Capture the cell that displays the provided text and extract its [x, y] central coordinate. 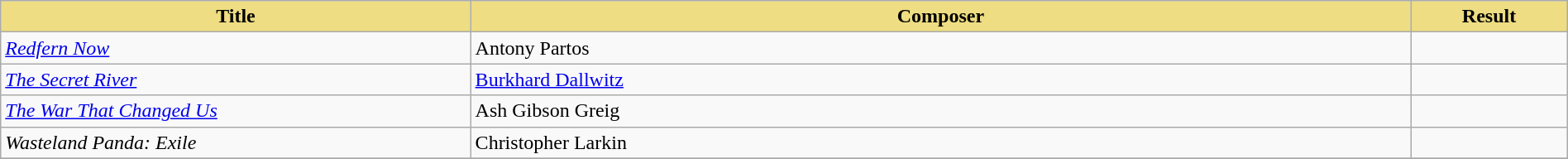
Composer [941, 17]
Antony Partos [941, 48]
The War That Changed Us [236, 111]
Title [236, 17]
Christopher Larkin [941, 142]
Redfern Now [236, 48]
The Secret River [236, 79]
Ash Gibson Greig [941, 111]
Result [1489, 17]
Wasteland Panda: Exile [236, 142]
Burkhard Dallwitz [941, 79]
